Scan for the cell matching the given text and deliver its [x, y] coordinate at center. 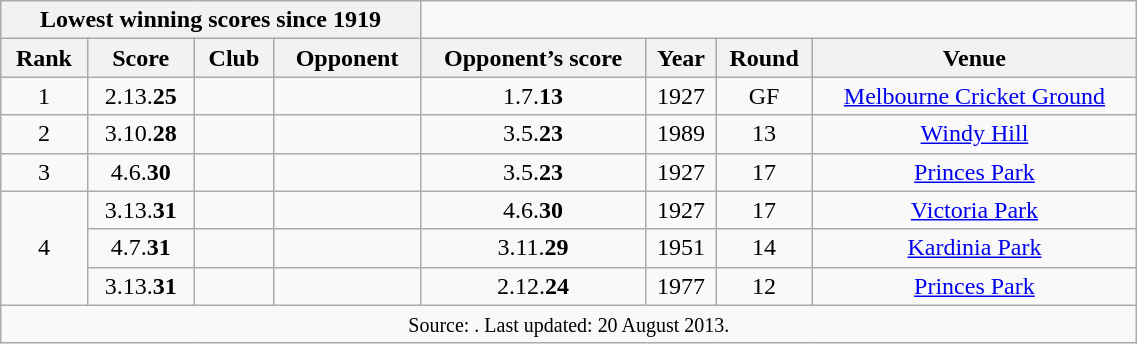
2 [44, 134]
12 [764, 286]
13 [764, 134]
2.12.24 [532, 286]
3.11.29 [532, 248]
1 [44, 96]
Round [764, 58]
Victoria Park [974, 210]
Rank [44, 58]
2.13.25 [140, 96]
Year [681, 58]
Windy Hill [974, 134]
Club [234, 58]
4 [44, 248]
4.7.31 [140, 248]
Venue [974, 58]
Lowest winning scores since 1919 [211, 20]
Source: . Last updated: 20 August 2013. [569, 324]
Opponent [348, 58]
3.10.28 [140, 134]
1951 [681, 248]
3 [44, 172]
14 [764, 248]
1977 [681, 286]
Melbourne Cricket Ground [974, 96]
1989 [681, 134]
Score [140, 58]
Kardinia Park [974, 248]
GF [764, 96]
Opponent’s score [532, 58]
1.7.13 [532, 96]
